For the text-containing cell, return its midpoint in (X, Y) coordinate format. 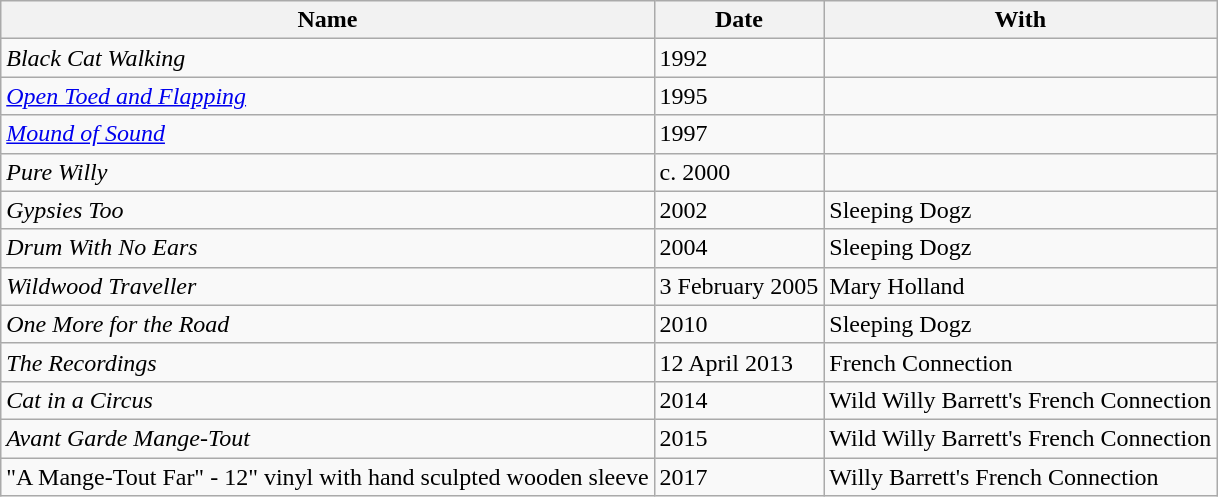
2017 (739, 477)
Mound of Sound (328, 134)
1992 (739, 58)
With (1020, 20)
Drum With No Ears (328, 248)
2002 (739, 210)
2014 (739, 400)
Date (739, 20)
Cat in a Circus (328, 400)
The Recordings (328, 362)
Mary Holland (1020, 286)
Willy Barrett's French Connection (1020, 477)
French Connection (1020, 362)
2010 (739, 324)
Avant Garde Mange-Tout (328, 438)
Gypsies Too (328, 210)
12 April 2013 (739, 362)
"A Mange-Tout Far" - 12" vinyl with hand sculpted wooden sleeve (328, 477)
1997 (739, 134)
2004 (739, 248)
One More for the Road (328, 324)
c. 2000 (739, 172)
Open Toed and Flapping (328, 96)
2015 (739, 438)
Name (328, 20)
Wildwood Traveller (328, 286)
Pure Willy (328, 172)
Black Cat Walking (328, 58)
3 February 2005 (739, 286)
1995 (739, 96)
